Extract the (x, y) coordinate from the center of the cell holding the provided text.  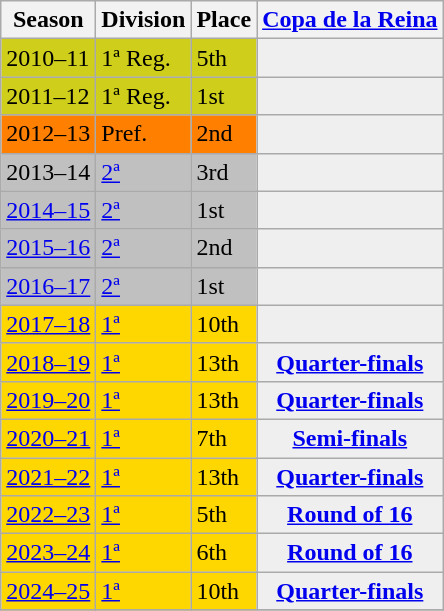
2020–21 (48, 438)
2013–14 (48, 172)
2022–23 (48, 515)
Semi-finals (350, 438)
2016–17 (48, 286)
Pref. (144, 134)
2024–25 (48, 591)
2010–11 (48, 58)
2023–24 (48, 553)
Place (224, 20)
2011–12 (48, 96)
7th (224, 438)
6th (224, 553)
Season (48, 20)
Division (144, 20)
2018–19 (48, 362)
2015–16 (48, 248)
2012–13 (48, 134)
Copa de la Reina (350, 20)
2019–20 (48, 400)
2017–18 (48, 324)
2014–15 (48, 210)
2021–22 (48, 477)
3rd (224, 172)
